Scan for the cell matching the given text and deliver its [X, Y] coordinate at center. 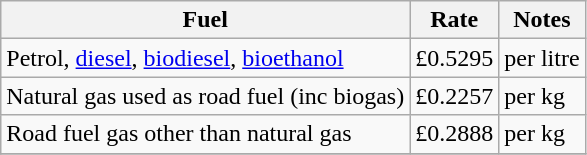
£0.5295 [454, 58]
£0.2888 [454, 134]
Notes [542, 20]
Natural gas used as road fuel (inc biogas) [206, 96]
Road fuel gas other than natural gas [206, 134]
Petrol, diesel, biodiesel, bioethanol [206, 58]
per litre [542, 58]
£0.2257 [454, 96]
Fuel [206, 20]
Rate [454, 20]
